Extract the [x, y] coordinate from the center of the cell holding the provided text.  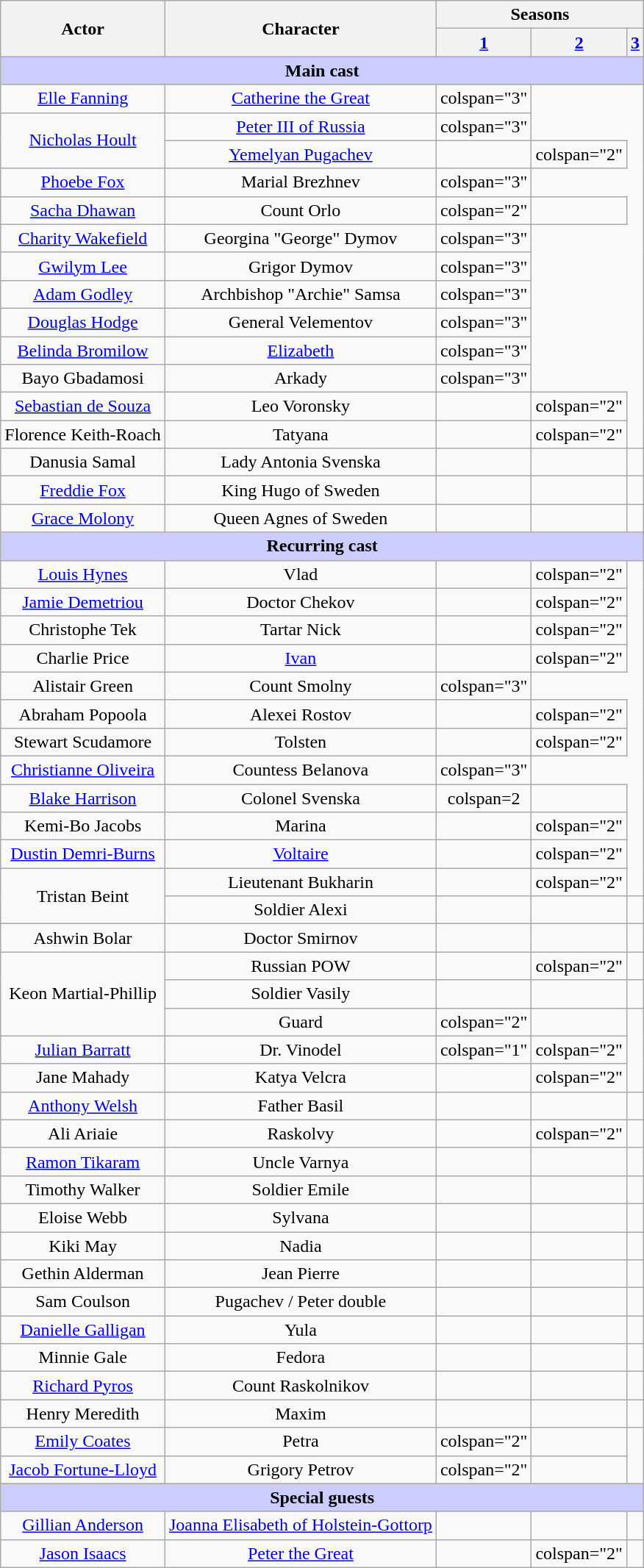
Dr. Vinodel [300, 1050]
2 [579, 43]
Tolsten [300, 742]
Richard Pyros [83, 1386]
Bayo Gbadamosi [83, 379]
Countess Belanova [300, 770]
Archbishop "Archie" Samsa [300, 294]
Florence Keith-Roach [83, 434]
Danusia Samal [83, 462]
Queen Agnes of Sweden [300, 518]
Actor [83, 29]
Arkady [300, 379]
Guard [300, 1022]
Danielle Galligan [83, 1330]
King Hugo of Sweden [300, 490]
Eloise Webb [83, 1217]
Doctor Smirnov [300, 938]
Abraham Popoola [83, 714]
Count Raskolnikov [300, 1386]
Grigory Petrov [300, 1469]
Grigor Dymov [300, 266]
Stewart Scudamore [83, 742]
Nadia [300, 1246]
Ramon Tikaram [83, 1161]
Sylvana [300, 1217]
Special guests [322, 1497]
Alistair Green [83, 686]
Catherine the Great [300, 99]
Petra [300, 1442]
Belinda Bromilow [83, 351]
Pugachev / Peter double [300, 1302]
Colonel Svenska [300, 798]
Kemi-Bo Jacobs [83, 826]
Ali Ariaie [83, 1134]
Uncle Varnya [300, 1161]
Louis Hynes [83, 574]
Marina [300, 826]
Alexei Rostov [300, 714]
colspan="1" [484, 1050]
Anthony Welsh [83, 1106]
Vlad [300, 574]
Jean Pierre [300, 1274]
Minnie Gale [83, 1358]
Character [300, 29]
Georgina "George" Dymov [300, 238]
Count Smolny [300, 686]
Leo Voronsky [300, 407]
Douglas Hodge [83, 322]
Phoebe Fox [83, 182]
Emily Coates [83, 1442]
Lady Antonia Svenska [300, 462]
Charity Wakefield [83, 238]
Dustin Demri-Burns [83, 854]
Gwilym Lee [83, 266]
Blake Harrison [83, 798]
Jane Mahady [83, 1078]
Soldier Vasily [300, 994]
Sebastian de Souza [83, 407]
Freddie Fox [83, 490]
Sacha Dhawan [83, 210]
Yemelyan Pugachev [300, 154]
Count Orlo [300, 210]
Maxim [300, 1414]
Kiki May [83, 1246]
Soldier Alexi [300, 910]
Ashwin Bolar [83, 938]
Peter the Great [300, 1553]
Jacob Fortune-Lloyd [83, 1469]
Doctor Chekov [300, 602]
Nicholas Hoult [83, 140]
Recurring cast [322, 546]
Jason Isaacs [83, 1553]
Soldier Emile [300, 1189]
Adam Godley [83, 294]
1 [484, 43]
Christianne Oliveira [83, 770]
Father Basil [300, 1106]
Julian Barratt [83, 1050]
Timothy Walker [83, 1189]
Elizabeth [300, 351]
Henry Meredith [83, 1414]
Charlie Price [83, 658]
Raskolvy [300, 1134]
Yula [300, 1330]
Jamie Demetriou [83, 602]
Marial Brezhnev [300, 182]
Russian POW [300, 966]
Tristan Beint [83, 896]
colspan=2 [484, 798]
Fedora [300, 1358]
Christophe Tek [83, 630]
Seasons [540, 15]
Gethin Alderman [83, 1274]
Main cast [322, 71]
Tartar Nick [300, 630]
Katya Velcra [300, 1078]
Tatyana [300, 434]
Grace Molony [83, 518]
Keon Martial-Phillip [83, 994]
Voltaire [300, 854]
Elle Fanning [83, 99]
3 [635, 43]
Gillian Anderson [83, 1525]
General Velementov [300, 322]
Lieutenant Bukharin [300, 882]
Peter III of Russia [300, 126]
Ivan [300, 658]
Sam Coulson [83, 1302]
Joanna Elisabeth of Holstein-Gottorp [300, 1525]
